Return the [X, Y] coordinate for the center point of the cell that contains the specified text.  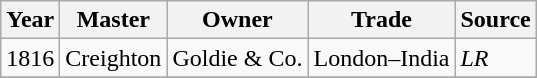
Creighton [114, 58]
Source [496, 20]
Trade [382, 20]
London–India [382, 58]
Owner [238, 20]
Goldie & Co. [238, 58]
Year [30, 20]
1816 [30, 58]
Master [114, 20]
LR [496, 58]
